Output the [x, y] coordinate of the center of the cell containing the given text.  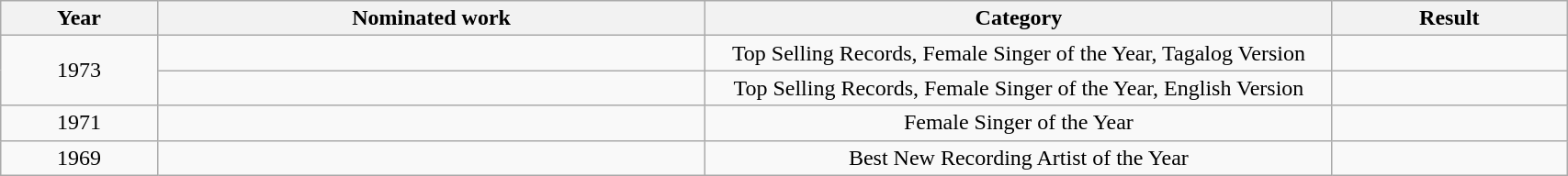
Nominated work [432, 18]
1969 [79, 158]
1971 [79, 123]
Result [1450, 18]
Top Selling Records, Female Singer of the Year, English Version [1019, 88]
Best New Recording Artist of the Year [1019, 158]
Category [1019, 18]
1973 [79, 71]
Top Selling Records, Female Singer of the Year, Tagalog Version [1019, 53]
Year [79, 18]
Female Singer of the Year [1019, 123]
